Search for the cell housing the specified text and yield its (X, Y) center coordinate. 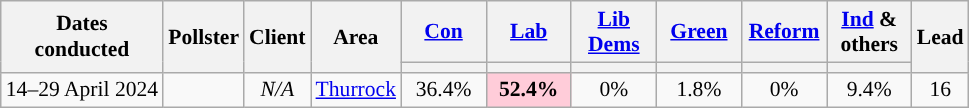
9.4% (870, 90)
Reform (784, 32)
16 (940, 90)
Con (444, 32)
Area (356, 36)
Client (277, 36)
Pollster (204, 36)
1.8% (698, 90)
Green (698, 32)
Datesconducted (82, 36)
14–29 April 2024 (82, 90)
Lab (528, 32)
Lib Dems (614, 32)
Thurrock (356, 90)
Lead (940, 36)
36.4% (444, 90)
N/A (277, 90)
Ind & others (870, 32)
52.4% (528, 90)
